Capture the cell that displays the provided text and extract its (x, y) central coordinate. 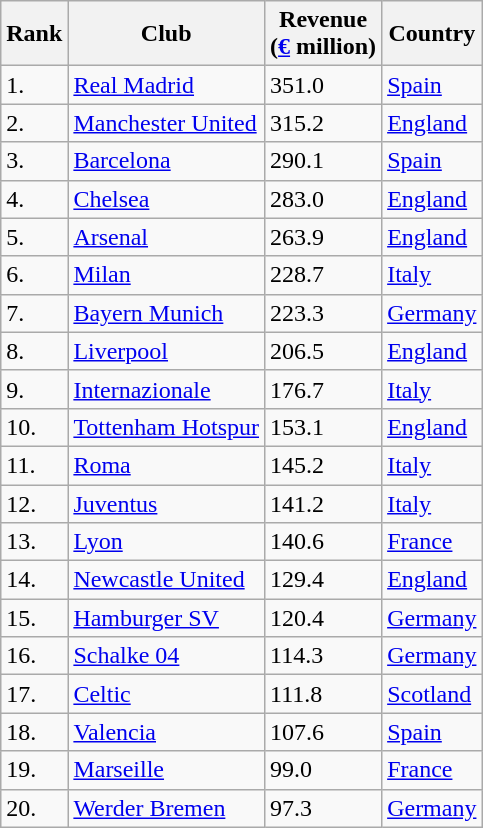
3. (34, 161)
Marseille (166, 770)
9. (34, 389)
Hamburger SV (166, 618)
10. (34, 427)
140.6 (324, 542)
Internazionale (166, 389)
120.4 (324, 618)
315.2 (324, 123)
11. (34, 465)
Manchester United (166, 123)
Barcelona (166, 161)
Lyon (166, 542)
17. (34, 694)
228.7 (324, 275)
153.1 (324, 427)
Liverpool (166, 351)
14. (34, 580)
223.3 (324, 313)
8. (34, 351)
Real Madrid (166, 85)
Werder Bremen (166, 808)
2. (34, 123)
16. (34, 656)
111.8 (324, 694)
Arsenal (166, 237)
Bayern Munich (166, 313)
Valencia (166, 732)
Country (432, 34)
15. (34, 618)
Newcastle United (166, 580)
Milan (166, 275)
1. (34, 85)
13. (34, 542)
6. (34, 275)
99.0 (324, 770)
290.1 (324, 161)
107.6 (324, 732)
Chelsea (166, 199)
114.3 (324, 656)
20. (34, 808)
283.0 (324, 199)
7. (34, 313)
12. (34, 503)
Club (166, 34)
Roma (166, 465)
Scotland (432, 694)
4. (34, 199)
Tottenham Hotspur (166, 427)
Rank (34, 34)
Celtic (166, 694)
141.2 (324, 503)
129.4 (324, 580)
5. (34, 237)
Schalke 04 (166, 656)
351.0 (324, 85)
Juventus (166, 503)
263.9 (324, 237)
97.3 (324, 808)
18. (34, 732)
145.2 (324, 465)
19. (34, 770)
176.7 (324, 389)
206.5 (324, 351)
Revenue (€ million) (324, 34)
